Return [X, Y] of the center of cell containing provided text 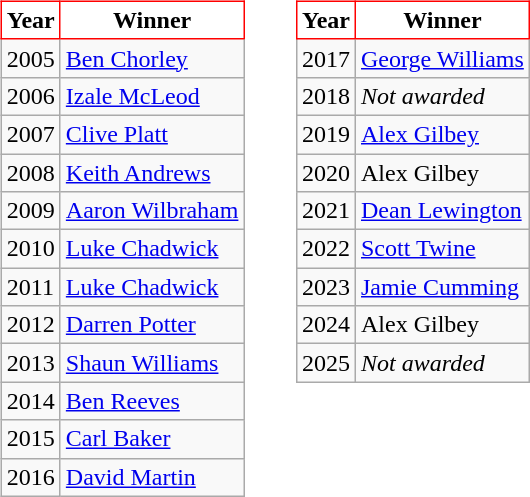
2014 [30, 401]
2011 [30, 287]
Keith Andrews [152, 173]
Darren Potter [152, 325]
2023 [326, 287]
Clive Platt [152, 134]
Aaron Wilbraham [152, 211]
Shaun Williams [152, 363]
2022 [326, 249]
2024 [326, 325]
Izale McLeod [152, 96]
2015 [30, 439]
David Martin [152, 477]
2007 [30, 134]
2005 [30, 58]
2008 [30, 173]
2021 [326, 211]
Ben Chorley [152, 58]
Scott Twine [442, 249]
2010 [30, 249]
2019 [326, 134]
2018 [326, 96]
2006 [30, 96]
Ben Reeves [152, 401]
George Williams [442, 58]
2017 [326, 58]
2020 [326, 173]
Carl Baker [152, 439]
Jamie Cumming [442, 287]
Dean Lewington [442, 211]
2012 [30, 325]
2016 [30, 477]
2009 [30, 211]
2025 [326, 363]
2013 [30, 363]
